Return the [x, y] coordinate for the center point of the cell that contains the specified text.  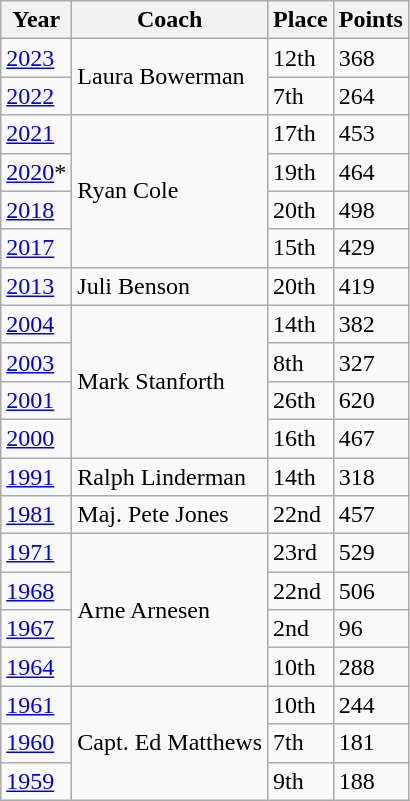
1981 [36, 515]
457 [370, 515]
620 [370, 400]
2nd [301, 629]
2000 [36, 438]
26th [301, 400]
1961 [36, 705]
19th [301, 172]
8th [301, 362]
1960 [36, 743]
Ryan Cole [170, 191]
1967 [36, 629]
Maj. Pete Jones [170, 515]
1964 [36, 667]
467 [370, 438]
181 [370, 743]
429 [370, 248]
288 [370, 667]
Laura Bowerman [170, 77]
2001 [36, 400]
318 [370, 477]
529 [370, 553]
327 [370, 362]
1968 [36, 591]
Ralph Linderman [170, 477]
23rd [301, 553]
15th [301, 248]
188 [370, 781]
2017 [36, 248]
368 [370, 58]
2003 [36, 362]
244 [370, 705]
16th [301, 438]
506 [370, 591]
2021 [36, 134]
498 [370, 210]
2023 [36, 58]
96 [370, 629]
1991 [36, 477]
2020* [36, 172]
382 [370, 324]
2018 [36, 210]
Coach [170, 20]
Year [36, 20]
Points [370, 20]
Arne Arnesen [170, 610]
2004 [36, 324]
Juli Benson [170, 286]
464 [370, 172]
12th [301, 58]
2022 [36, 96]
419 [370, 286]
9th [301, 781]
264 [370, 96]
1959 [36, 781]
1971 [36, 553]
17th [301, 134]
Place [301, 20]
Mark Stanforth [170, 381]
2013 [36, 286]
453 [370, 134]
Capt. Ed Matthews [170, 743]
